Scan for the cell matching the given text and deliver its (x, y) coordinate at center. 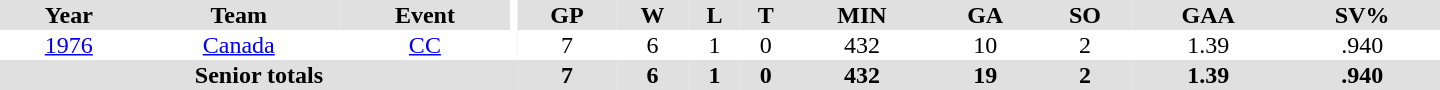
SV% (1362, 15)
10 (986, 45)
Canada (239, 45)
SO (1085, 15)
MIN (862, 15)
CC (425, 45)
1976 (69, 45)
Event (425, 15)
Senior totals (259, 75)
T (766, 15)
GA (986, 15)
Team (239, 15)
19 (986, 75)
GAA (1208, 15)
Year (69, 15)
GP (567, 15)
W (652, 15)
L (714, 15)
